Identify which cell holds the provided text, then report its [X, Y] central coordinate. 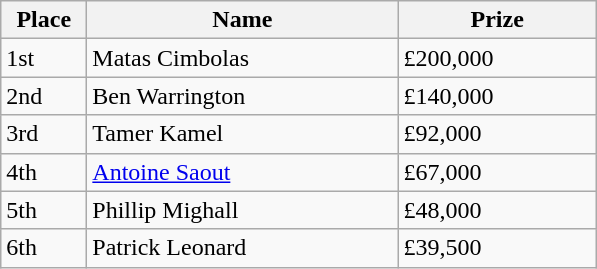
Matas Cimbolas [242, 58]
2nd [44, 96]
£67,000 [498, 172]
1st [44, 58]
6th [44, 248]
£39,500 [498, 248]
£92,000 [498, 134]
£200,000 [498, 58]
Tamer Kamel [242, 134]
4th [44, 172]
Name [242, 20]
Antoine Saout [242, 172]
Ben Warrington [242, 96]
Place [44, 20]
Phillip Mighall [242, 210]
Prize [498, 20]
£140,000 [498, 96]
5th [44, 210]
£48,000 [498, 210]
Patrick Leonard [242, 248]
3rd [44, 134]
